Capture the cell that displays the provided text and extract its (x, y) central coordinate. 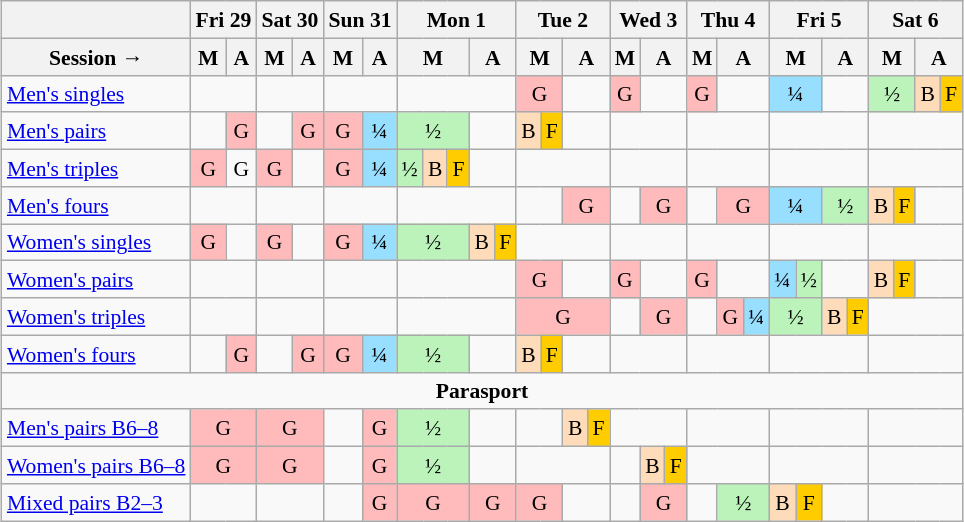
Women's pairs B6–8 (96, 464)
Men's singles (96, 94)
Women's fours (96, 354)
Mixed pairs B2–3 (96, 502)
Men's fours (96, 204)
Sat 6 (916, 20)
Wed 3 (648, 20)
Women's singles (96, 242)
Fri 29 (223, 20)
Mon 1 (457, 20)
Thu 4 (728, 20)
Women's pairs (96, 280)
Fri 5 (818, 20)
Sun 31 (360, 20)
Sat 30 (290, 20)
Parasport (482, 390)
Session → (96, 56)
Tue 2 (562, 20)
Men's pairs (96, 130)
Women's triples (96, 316)
Men's pairs B6–8 (96, 428)
Men's triples (96, 168)
